For the text-containing cell, return its midpoint in [X, Y] coordinate format. 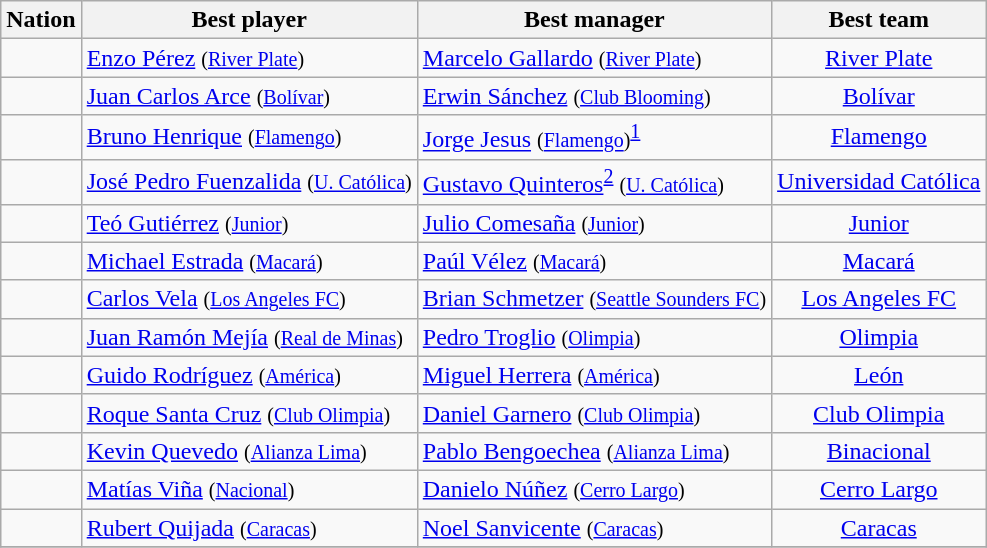
Bruno Henrique (Flamengo) [249, 138]
Enzo Pérez (River Plate) [249, 58]
Juan Ramón Mejía (Real de Minas) [249, 337]
Olimpia [879, 337]
Roque Santa Cruz (Club Olimpia) [249, 413]
Paúl Vélez (Macará) [594, 261]
Brian Schmetzer (Seattle Sounders FC) [594, 299]
Daniel Garnero (Club Olimpia) [594, 413]
Noel Sanvicente (Caracas) [594, 528]
Guido Rodríguez (América) [249, 375]
Bolívar [879, 96]
Flamengo [879, 138]
Carlos Vela (Los Angeles FC) [249, 299]
Caracas [879, 528]
River Plate [879, 58]
Nation [41, 20]
Best manager [594, 20]
Erwin Sánchez (Club Blooming) [594, 96]
Miguel Herrera (América) [594, 375]
Binacional [879, 451]
Universidad Católica [879, 182]
Gustavo Quinteros2 (U. Católica) [594, 182]
Juan Carlos Arce (Bolívar) [249, 96]
Teó Gutiérrez (Junior) [249, 223]
Danielo Núñez (Cerro Largo) [594, 489]
Best player [249, 20]
Pedro Troglio (Olimpia) [594, 337]
Marcelo Gallardo (River Plate) [594, 58]
León [879, 375]
Julio Comesaña (Junior) [594, 223]
Jorge Jesus (Flamengo)1 [594, 138]
Macará [879, 261]
Pablo Bengoechea (Alianza Lima) [594, 451]
Kevin Quevedo (Alianza Lima) [249, 451]
Cerro Largo [879, 489]
Michael Estrada (Macará) [249, 261]
Rubert Quijada (Caracas) [249, 528]
José Pedro Fuenzalida (U. Católica) [249, 182]
Club Olimpia [879, 413]
Junior [879, 223]
Matías Viña (Nacional) [249, 489]
Best team [879, 20]
Los Angeles FC [879, 299]
